From the cell containing the given text, extract its center point as [X, Y] coordinate. 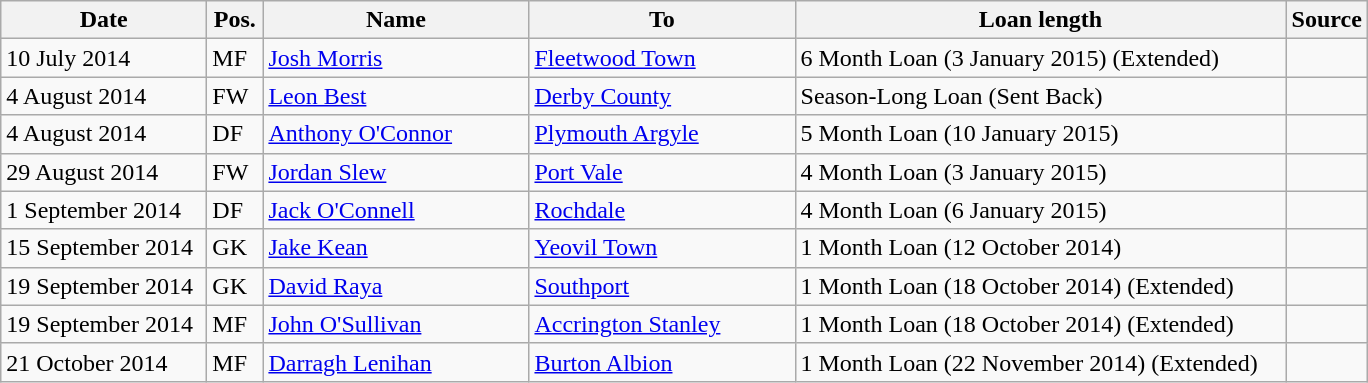
Leon Best [396, 96]
Season-Long Loan (Sent Back) [1040, 96]
1 Month Loan (22 November 2014) (Extended) [1040, 362]
Jordan Slew [396, 172]
Loan length [1040, 20]
Port Vale [662, 172]
Jack O'Connell [396, 210]
Anthony O'Connor [396, 134]
Date [104, 20]
5 Month Loan (10 January 2015) [1040, 134]
John O'Sullivan [396, 324]
David Raya [396, 286]
Rochdale [662, 210]
4 Month Loan (6 January 2015) [1040, 210]
10 July 2014 [104, 58]
Yeovil Town [662, 248]
15 September 2014 [104, 248]
Name [396, 20]
1 Month Loan (12 October 2014) [1040, 248]
Derby County [662, 96]
Source [1326, 20]
Pos. [235, 20]
Plymouth Argyle [662, 134]
1 September 2014 [104, 210]
Jake Kean [396, 248]
Southport [662, 286]
6 Month Loan (3 January 2015) (Extended) [1040, 58]
To [662, 20]
29 August 2014 [104, 172]
Burton Albion [662, 362]
Darragh Lenihan [396, 362]
Accrington Stanley [662, 324]
4 Month Loan (3 January 2015) [1040, 172]
21 October 2014 [104, 362]
Josh Morris [396, 58]
Fleetwood Town [662, 58]
